Find where the given text appears and provide that cell's center as [x, y] coordinate. 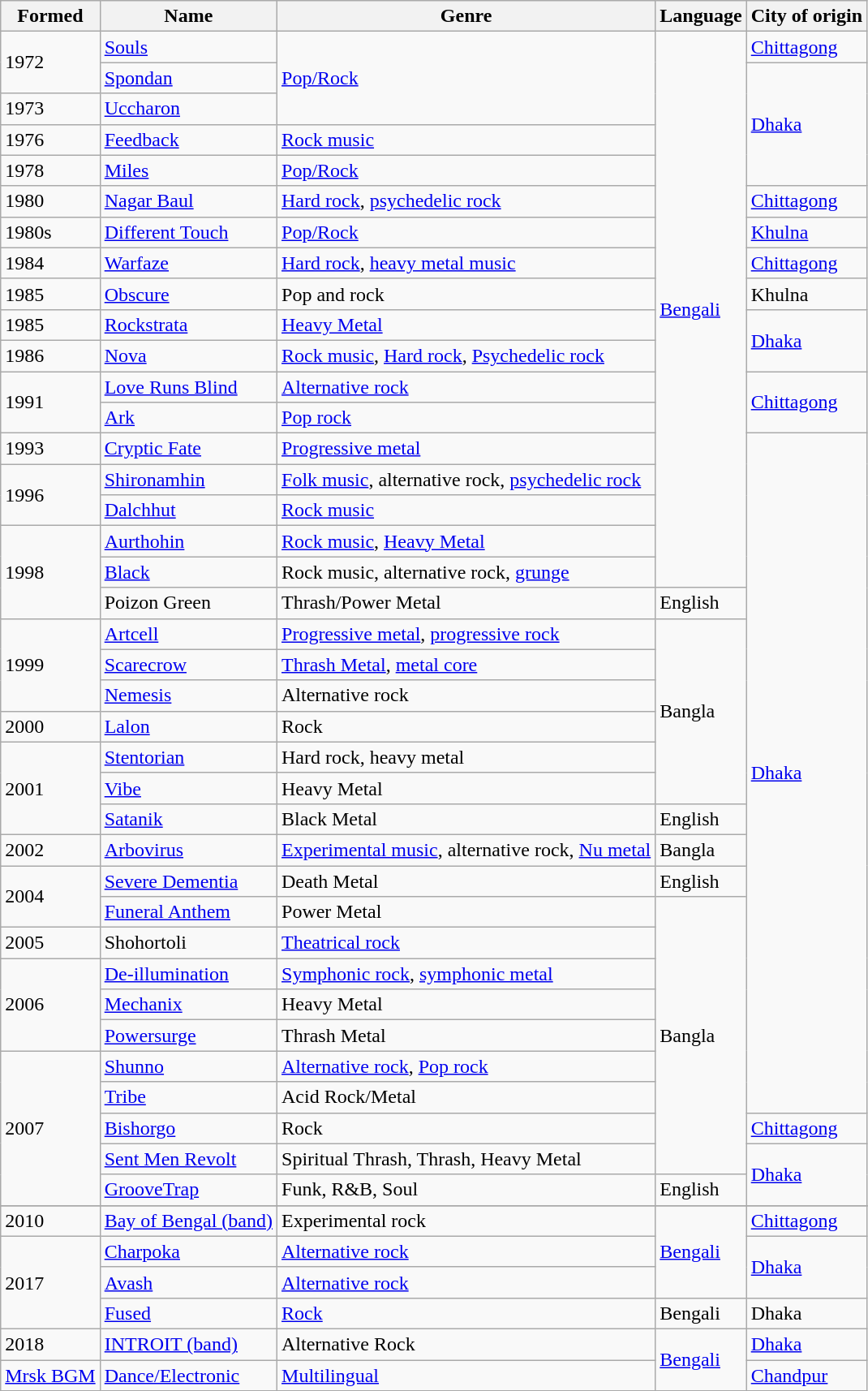
Nagar Baul [188, 201]
Progressive metal, progressive rock [466, 634]
2005 [50, 943]
1980 [50, 201]
1978 [50, 170]
Miles [188, 170]
Experimental music, alternative rock, Nu metal [466, 850]
2004 [50, 896]
Chandpur [806, 1376]
Multilingual [466, 1376]
Genre [466, 16]
Scarecrow [188, 665]
1986 [50, 355]
Satanik [188, 819]
Rock music, alternative rock, grunge [466, 572]
2010 [50, 1221]
1972 [50, 62]
Bay of Bengal (band) [188, 1221]
2007 [50, 1128]
Mrsk BGM [50, 1376]
Obscure [188, 294]
Ark [188, 418]
1998 [50, 572]
1996 [50, 495]
1991 [50, 403]
Folk music, alternative rock, psychedelic rock [466, 480]
Avash [188, 1282]
1976 [50, 140]
Uccharon [188, 109]
2002 [50, 850]
Language [701, 16]
Shunno [188, 1066]
Different Touch [188, 232]
Cryptic Fate [188, 449]
Rock music, Heavy Metal [466, 541]
Black [188, 572]
Tribe [188, 1097]
Powersurge [188, 1036]
Funeral Anthem [188, 912]
2000 [50, 726]
2001 [50, 788]
Pop rock [466, 418]
GrooveTrap [188, 1190]
Poizon Green [188, 603]
Feedback [188, 140]
De-illumination [188, 974]
Hard rock, heavy metal [466, 757]
Severe Dementia [188, 881]
1999 [50, 665]
Alternative rock, Pop rock [466, 1066]
1980s [50, 232]
Warfaze [188, 263]
Alternative Rock [466, 1344]
Hard rock, heavy metal music [466, 263]
Acid Rock/Metal [466, 1097]
Arbovirus [188, 850]
Nova [188, 355]
Souls [188, 47]
1984 [50, 263]
Progressive metal [466, 449]
Shironamhin [188, 480]
Dalchhut [188, 510]
Charpoka [188, 1251]
Thrash Metal, metal core [466, 665]
1993 [50, 449]
Aurthohin [188, 541]
Nemesis [188, 695]
Rock music, Hard rock, Psychedelic rock [466, 355]
2017 [50, 1282]
Dance/Electronic [188, 1376]
Stentorian [188, 757]
Name [188, 16]
Power Metal [466, 912]
Funk, R&B, Soul [466, 1190]
Artcell [188, 634]
Spiritual Thrash, Thrash, Heavy Metal [466, 1159]
Experimental rock [466, 1221]
Thrash/Power Metal [466, 603]
Pop and rock [466, 294]
1973 [50, 109]
Rockstrata [188, 325]
Vibe [188, 788]
Death Metal [466, 881]
Thrash Metal [466, 1036]
Love Runs Blind [188, 387]
City of origin [806, 16]
Black Metal [466, 819]
Spondan [188, 78]
Hard rock, psychedelic rock [466, 201]
Mechanix [188, 1005]
Symphonic rock, symphonic metal [466, 974]
Fused [188, 1313]
2018 [50, 1344]
Lalon [188, 726]
Shohortoli [188, 943]
Theatrical rock [466, 943]
INTROIT (band) [188, 1344]
2006 [50, 1005]
Sent Men Revolt [188, 1159]
Formed [50, 16]
Bishorgo [188, 1128]
